Return the [x, y] coordinate for the center point of the cell that contains the specified text.  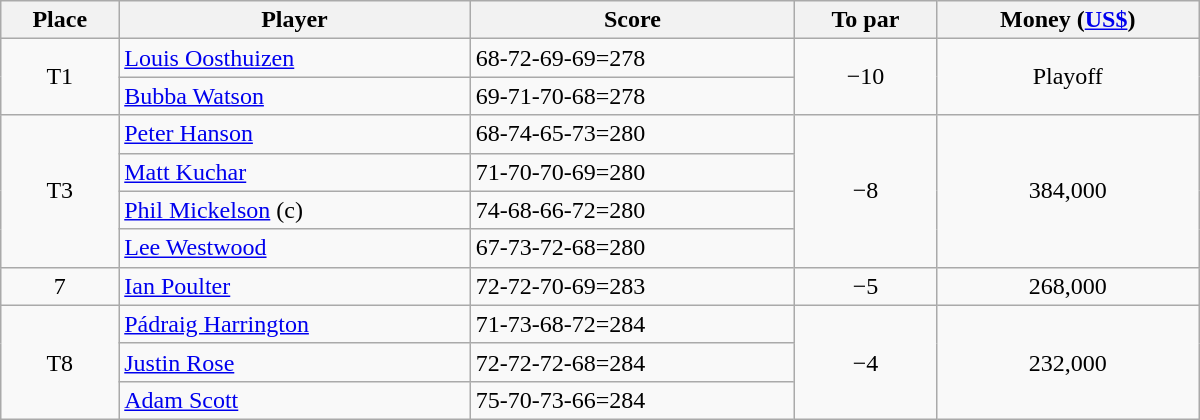
Money (US$) [1068, 20]
68-74-65-73=280 [632, 134]
Place [60, 20]
T3 [60, 191]
−4 [866, 362]
7 [60, 286]
72-72-70-69=283 [632, 286]
268,000 [1068, 286]
72-72-72-68=284 [632, 362]
Louis Oosthuizen [294, 58]
74-68-66-72=280 [632, 210]
Playoff [1068, 77]
Peter Hanson [294, 134]
Ian Poulter [294, 286]
75-70-73-66=284 [632, 400]
Adam Scott [294, 400]
67-73-72-68=280 [632, 248]
71-70-70-69=280 [632, 172]
T1 [60, 77]
Phil Mickelson (c) [294, 210]
−10 [866, 77]
Pádraig Harrington [294, 324]
69-71-70-68=278 [632, 96]
Bubba Watson [294, 96]
To par [866, 20]
384,000 [1068, 191]
Matt Kuchar [294, 172]
Player [294, 20]
71-73-68-72=284 [632, 324]
Lee Westwood [294, 248]
−5 [866, 286]
232,000 [1068, 362]
Justin Rose [294, 362]
T8 [60, 362]
Score [632, 20]
−8 [866, 191]
68-72-69-69=278 [632, 58]
